Extract the (X, Y) coordinate from the center of the cell holding the provided text.  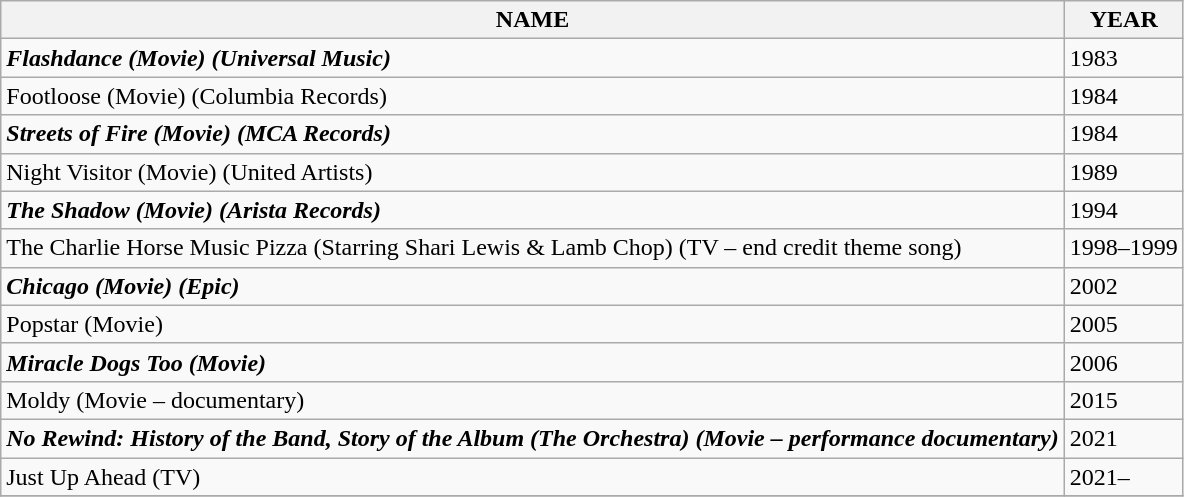
Just Up Ahead (TV) (532, 477)
The Charlie Horse Music Pizza (Starring Shari Lewis & Lamb Chop) (TV – end credit theme song) (532, 248)
2006 (1124, 362)
2005 (1124, 324)
Flashdance (Movie) (Universal Music) (532, 58)
NAME (532, 20)
Popstar (Movie) (532, 324)
Night Visitor (Movie) (United Artists) (532, 172)
Streets of Fire (Movie) (MCA Records) (532, 134)
The Shadow (Movie) (Arista Records) (532, 210)
2002 (1124, 286)
2021– (1124, 477)
1994 (1124, 210)
Chicago (Movie) (Epic) (532, 286)
1998–1999 (1124, 248)
Footloose (Movie) (Columbia Records) (532, 96)
No Rewind: History of the Band, Story of the Album (The Orchestra) (Movie – performance documentary) (532, 438)
2015 (1124, 400)
2021 (1124, 438)
1989 (1124, 172)
1983 (1124, 58)
YEAR (1124, 20)
Moldy (Movie – documentary) (532, 400)
Miracle Dogs Too (Movie) (532, 362)
